Return (x, y) of the center of cell containing provided text 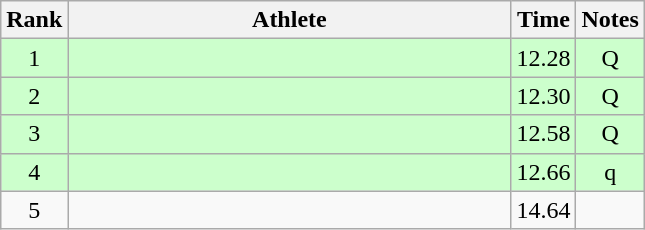
12.66 (544, 172)
12.30 (544, 96)
4 (34, 172)
12.28 (544, 58)
Notes (610, 20)
5 (34, 210)
q (610, 172)
Rank (34, 20)
14.64 (544, 210)
1 (34, 58)
3 (34, 134)
Time (544, 20)
12.58 (544, 134)
2 (34, 96)
Athlete (290, 20)
